Search for the cell housing the specified text and yield its (X, Y) center coordinate. 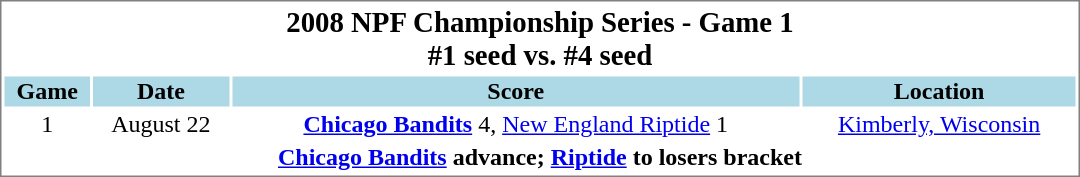
Chicago Bandits 4, New England Riptide 1 (516, 125)
Score (516, 91)
Chicago Bandits advance; Riptide to losers bracket (540, 157)
Kimberly, Wisconsin (940, 125)
Location (940, 91)
Game (46, 91)
1 (46, 125)
August 22 (161, 125)
Date (161, 91)
2008 NPF Championship Series - Game 1 #1 seed vs. #4 seed (540, 38)
